Find where the given text appears and provide that cell's center as (X, Y) coordinate. 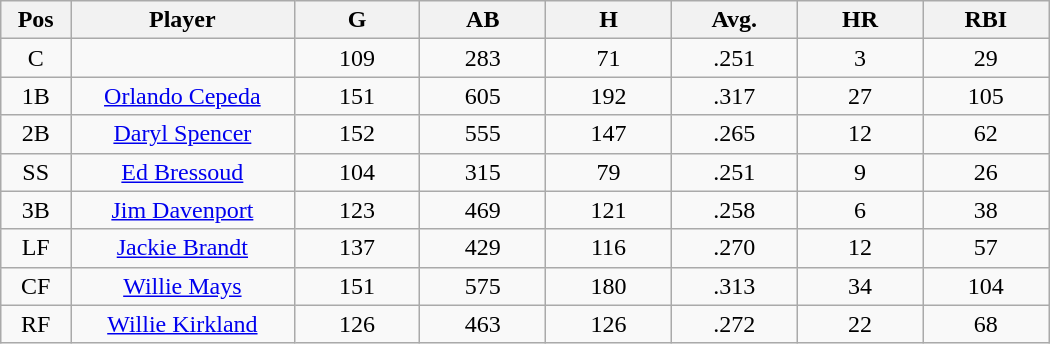
Avg. (734, 20)
180 (609, 286)
147 (609, 134)
109 (357, 58)
Willie Kirkland (183, 324)
1B (36, 96)
3 (860, 58)
RBI (986, 20)
605 (483, 96)
Willie Mays (183, 286)
.258 (734, 210)
Pos (36, 20)
469 (483, 210)
57 (986, 248)
463 (483, 324)
HR (860, 20)
68 (986, 324)
22 (860, 324)
9 (860, 172)
575 (483, 286)
.270 (734, 248)
Orlando Cepeda (183, 96)
Player (183, 20)
123 (357, 210)
105 (986, 96)
SS (36, 172)
.313 (734, 286)
29 (986, 58)
121 (609, 210)
.317 (734, 96)
Daryl Spencer (183, 134)
315 (483, 172)
LF (36, 248)
283 (483, 58)
429 (483, 248)
CF (36, 286)
AB (483, 20)
26 (986, 172)
555 (483, 134)
116 (609, 248)
34 (860, 286)
.272 (734, 324)
71 (609, 58)
Ed Bressoud (183, 172)
152 (357, 134)
Jackie Brandt (183, 248)
G (357, 20)
27 (860, 96)
137 (357, 248)
6 (860, 210)
2B (36, 134)
79 (609, 172)
3B (36, 210)
C (36, 58)
RF (36, 324)
62 (986, 134)
H (609, 20)
Jim Davenport (183, 210)
192 (609, 96)
.265 (734, 134)
38 (986, 210)
